Determine the (x, y) coordinate at the center of the cell enclosing the given text.  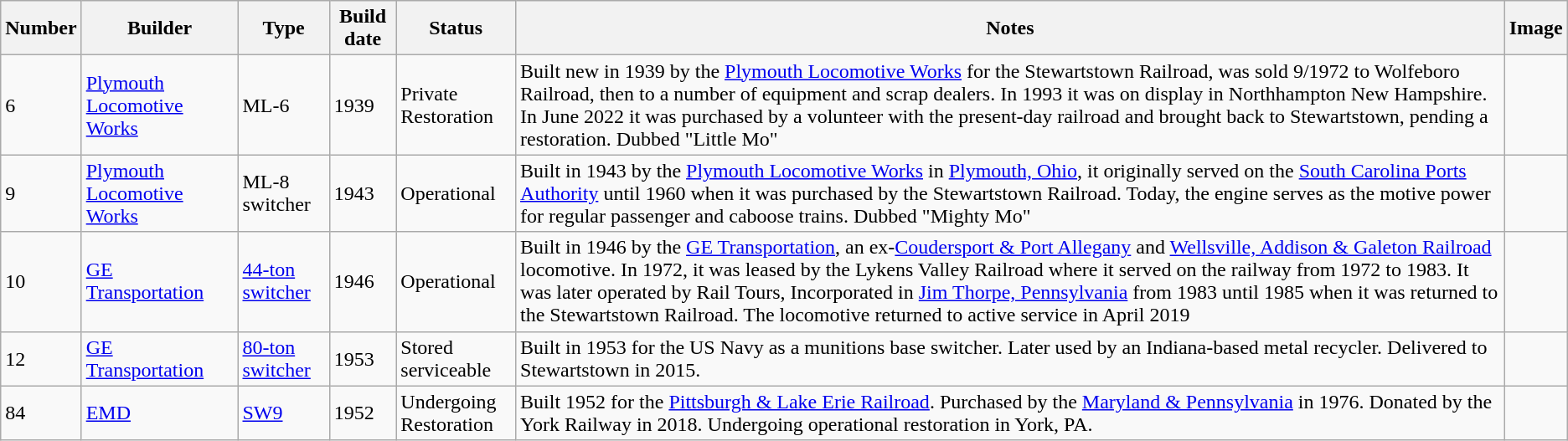
1939 (362, 105)
6 (41, 105)
UndergoingRestoration (456, 413)
84 (41, 413)
Notes (1010, 28)
Status (456, 28)
ML-8 switcher (283, 193)
SW9 (283, 413)
Type (283, 28)
10 (41, 281)
1952 (362, 413)
80-ton switcher (283, 358)
9 (41, 193)
Number (41, 28)
Private Restoration (456, 105)
Stored serviceable (456, 358)
44-ton switcher (283, 281)
12 (41, 358)
Build date (362, 28)
EMD (159, 413)
1953 (362, 358)
1946 (362, 281)
ML-6 (283, 105)
1943 (362, 193)
Built in 1953 for the US Navy as a munitions base switcher. Later used by an Indiana-based metal recycler. Delivered to Stewartstown in 2015. (1010, 358)
Builder (159, 28)
Image (1536, 28)
